Determine the [X, Y] coordinate at the center of the cell enclosing the given text.  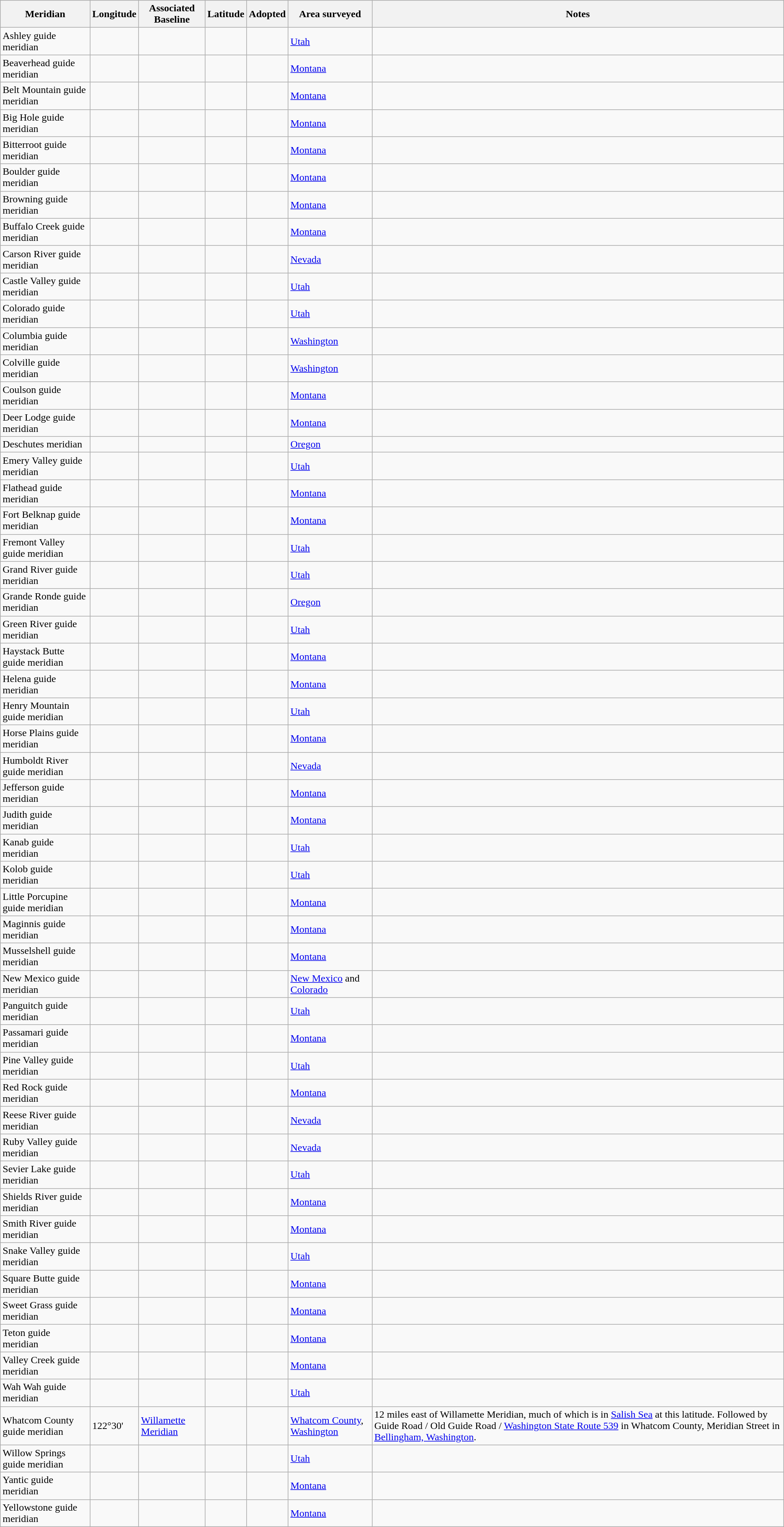
Ruby Valley guide meridian [45, 1147]
Emery Valley guide meridian [45, 466]
Musselshell guide meridian [45, 957]
Columbia guide meridian [45, 341]
Fremont Valley guide meridian [45, 548]
Coulson guide meridian [45, 395]
Reese River guide meridian [45, 1120]
Belt Mountain guide meridian [45, 96]
Willow Springs guide meridian [45, 1459]
Carson River guide meridian [45, 259]
Smith River guide meridian [45, 1229]
Haystack Butte guide meridian [45, 657]
Browning guide meridian [45, 204]
Judith guide meridian [45, 820]
Pine Valley guide meridian [45, 1066]
Castle Valley guide meridian [45, 287]
Whatcom County guide meridian [45, 1426]
Boulder guide meridian [45, 178]
Grand River guide meridian [45, 575]
Adopted [267, 14]
Sweet Grass guide meridian [45, 1311]
Big Hole guide meridian [45, 123]
Passamari guide meridian [45, 1038]
Shields River guide meridian [45, 1201]
Teton guide meridian [45, 1338]
New Mexico and Colorado [330, 984]
Area surveyed [330, 14]
New Mexico guide meridian [45, 984]
Colville guide meridian [45, 369]
Longitude [114, 14]
Buffalo Creek guide meridian [45, 232]
Square Butte guide meridian [45, 1284]
Ashley guide meridian [45, 41]
Fort Belknap guide meridian [45, 520]
Colorado guide meridian [45, 313]
Panguitch guide meridian [45, 1011]
Deschutes meridian [45, 444]
Beaverhead guide meridian [45, 69]
Humboldt River guide meridian [45, 766]
Jefferson guide meridian [45, 793]
Valley Creek guide meridian [45, 1366]
Yellowstone guide meridian [45, 1513]
Deer Lodge guide meridian [45, 423]
Wah Wah guide meridian [45, 1393]
Willamette Meridian [172, 1426]
Grande Ronde guide meridian [45, 602]
Flathead guide meridian [45, 493]
Kolob guide meridian [45, 875]
Bitterroot guide meridian [45, 150]
Kanab guide meridian [45, 848]
Red Rock guide meridian [45, 1093]
Green River guide meridian [45, 629]
Henry Mountain guide meridian [45, 711]
Helena guide meridian [45, 684]
Notes [578, 14]
Meridian [45, 14]
Maginnis guide meridian [45, 929]
Snake Valley guide meridian [45, 1257]
Latitude [226, 14]
Sevier Lake guide meridian [45, 1175]
Yantic guide meridian [45, 1486]
Associated Baseline [172, 14]
Horse Plains guide meridian [45, 738]
Little Porcupine guide meridian [45, 902]
Whatcom County, Washington [330, 1426]
122°30' [114, 1426]
